Return (x, y) of the center of cell containing provided text 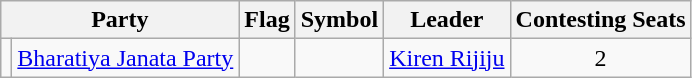
Leader (447, 20)
Symbol (339, 20)
2 (600, 58)
Kiren Rijiju (447, 58)
Contesting Seats (600, 20)
Party (120, 20)
Flag (267, 20)
Bharatiya Janata Party (126, 58)
